From the cell containing the given text, extract its center point as [x, y] coordinate. 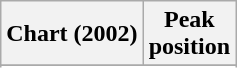
Peakposition [189, 34]
Chart (2002) [72, 34]
